Search for the cell housing the specified text and yield its (X, Y) center coordinate. 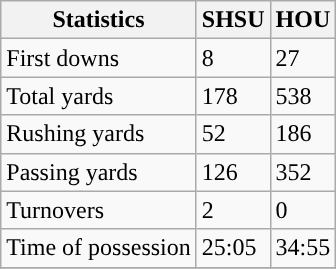
186 (303, 134)
Rushing yards (99, 134)
0 (303, 210)
8 (233, 58)
Statistics (99, 20)
HOU (303, 20)
178 (233, 96)
52 (233, 134)
538 (303, 96)
2 (233, 210)
25:05 (233, 248)
Time of possession (99, 248)
Passing yards (99, 172)
SHSU (233, 20)
34:55 (303, 248)
Turnovers (99, 210)
352 (303, 172)
27 (303, 58)
Total yards (99, 96)
126 (233, 172)
First downs (99, 58)
